From the cell containing the given text, extract its center point as [X, Y] coordinate. 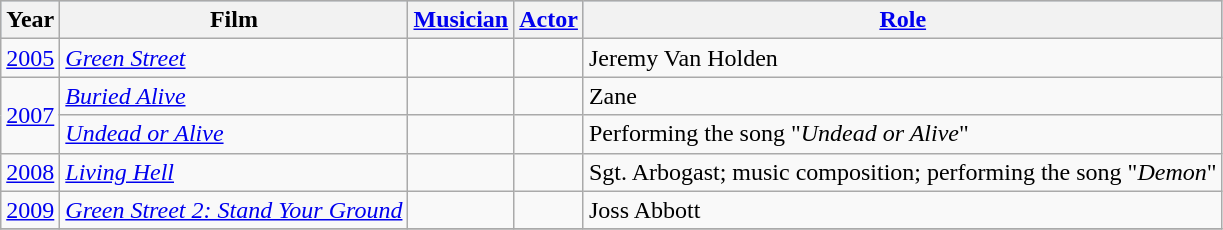
Living Hell [234, 172]
2007 [30, 115]
Musician [461, 20]
Joss Abbott [902, 210]
Buried Alive [234, 96]
Film [234, 20]
Actor [549, 20]
Jeremy Van Holden [902, 58]
2005 [30, 58]
Green Street [234, 58]
Performing the song "Undead or Alive" [902, 134]
Sgt. Arbogast; music composition; performing the song "Demon" [902, 172]
Undead or Alive [234, 134]
2008 [30, 172]
Green Street 2: Stand Your Ground [234, 210]
Year [30, 20]
Role [902, 20]
Zane [902, 96]
2009 [30, 210]
